Provide the [X, Y] coordinate of the cell's center where the given text is located.  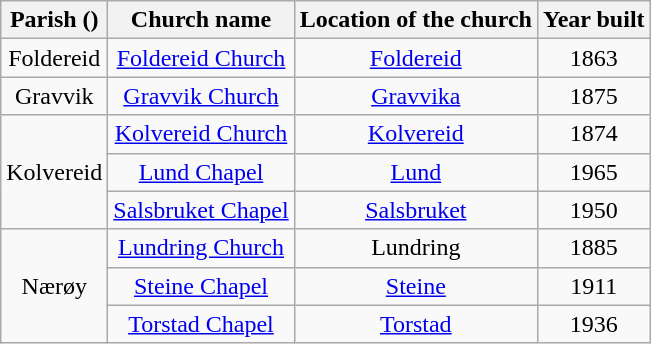
1936 [594, 324]
Location of the church [416, 20]
Salsbruket [416, 210]
Church name [201, 20]
Steine [416, 286]
Nærøy [54, 286]
Torstad Chapel [201, 324]
Year built [594, 20]
1911 [594, 286]
Gravvik [54, 96]
1950 [594, 210]
Parish () [54, 20]
Foldereid Church [201, 58]
Torstad [416, 324]
1885 [594, 248]
1875 [594, 96]
Gravvik Church [201, 96]
Salsbruket Chapel [201, 210]
Kolvereid Church [201, 134]
1965 [594, 172]
1874 [594, 134]
1863 [594, 58]
Steine Chapel [201, 286]
Lund Chapel [201, 172]
Lundring [416, 248]
Lundring Church [201, 248]
Gravvika [416, 96]
Lund [416, 172]
